From the cell containing the given text, extract its center point as (X, Y) coordinate. 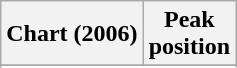
Chart (2006) (72, 34)
Peakposition (189, 34)
